Find where the given text appears and provide that cell's center as (X, Y) coordinate. 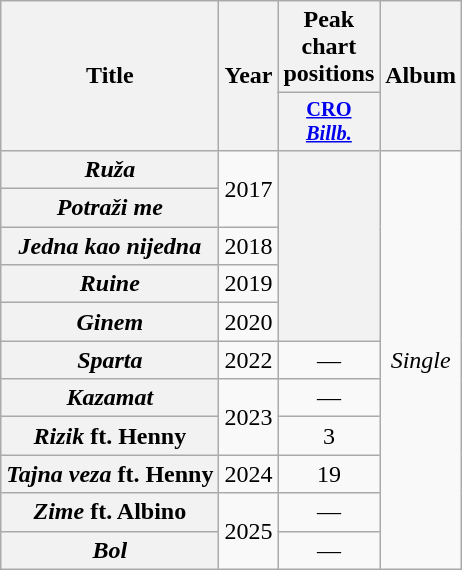
2022 (248, 360)
Jedna kao nijedna (110, 246)
Ruine (110, 284)
Title (110, 76)
Album (421, 76)
Potraži me (110, 208)
3 (329, 436)
Ginem (110, 322)
2023 (248, 417)
2024 (248, 474)
Peak chart positions (329, 47)
Kazamat (110, 398)
Bol (110, 550)
Ruža (110, 169)
Zime ft. Albino (110, 512)
2019 (248, 284)
2020 (248, 322)
Rizik ft. Henny (110, 436)
Single (421, 360)
2017 (248, 188)
CROBillb. (329, 122)
Year (248, 76)
Tajna veza ft. Henny (110, 474)
2025 (248, 531)
19 (329, 474)
Sparta (110, 360)
2018 (248, 246)
